Search for the cell housing the specified text and yield its [X, Y] center coordinate. 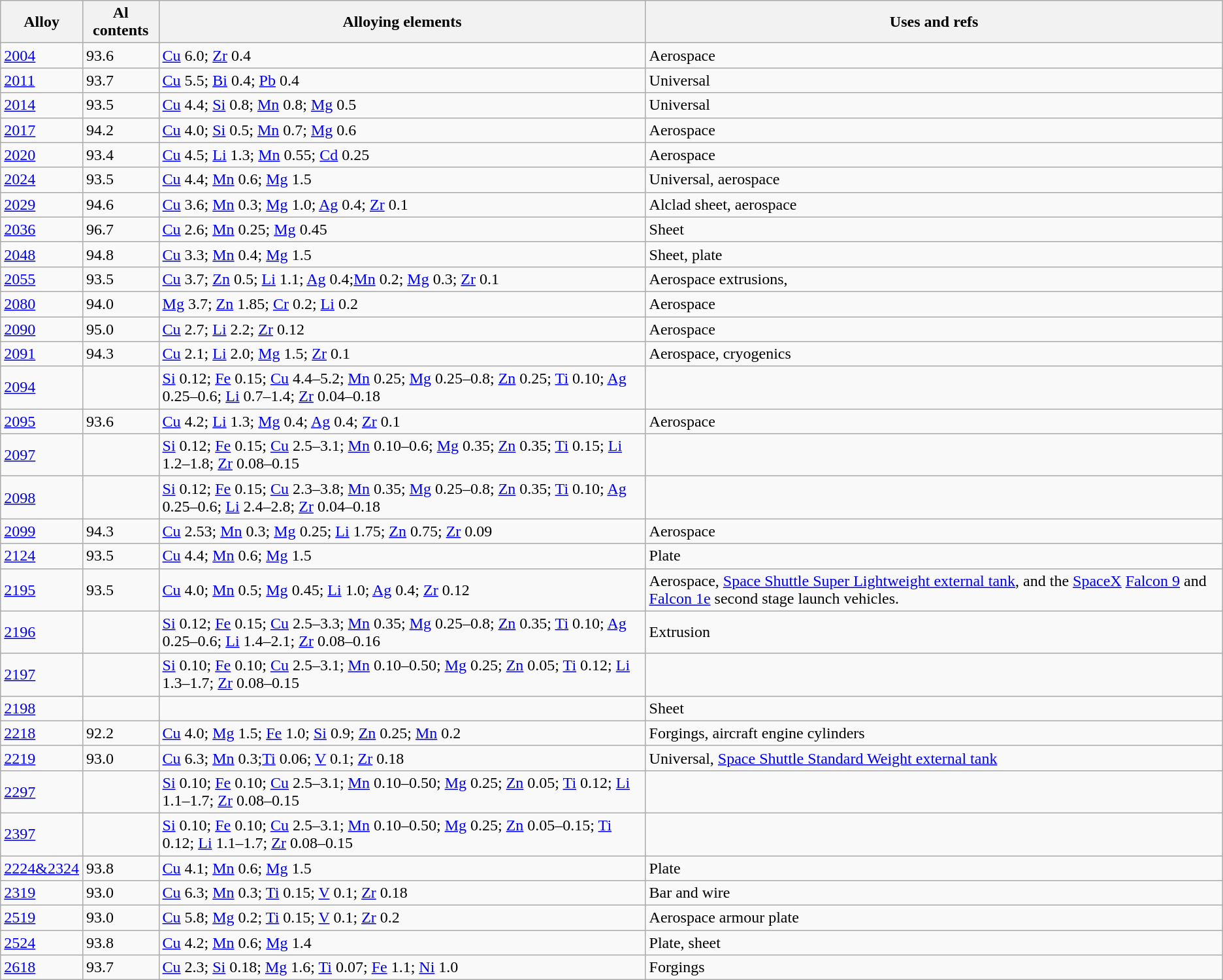
Cu 4.0; Mg 1.5; Fe 1.0; Si 0.9; Zn 0.25; Mn 0.2 [402, 733]
Bar and wire [934, 893]
Universal, aerospace [934, 180]
94.2 [120, 130]
Cu 4.0; Mn 0.5; Mg 0.45; Li 1.0; Ag 0.4; Zr 0.12 [402, 589]
96.7 [120, 229]
2397 [42, 834]
2048 [42, 254]
Al contents [120, 22]
Cu 4.1; Mn 0.6; Mg 1.5 [402, 868]
Cu 4.5; Li 1.3; Mn 0.55; Cd 0.25 [402, 155]
Cu 2.6; Mn 0.25; Mg 0.45 [402, 229]
94.6 [120, 204]
Forgings, aircraft engine cylinders [934, 733]
2196 [42, 632]
94.0 [120, 304]
2099 [42, 531]
Uses and refs [934, 22]
Aerospace extrusions, [934, 279]
2124 [42, 556]
Si 0.12; Fe 0.15; Cu 2.3–3.8; Mn 0.35; Mg 0.25–0.8; Zn 0.35; Ti 0.10; Ag 0.25–0.6; Li 2.4–2.8; Zr 0.04–0.18 [402, 498]
2224&2324 [42, 868]
Si 0.10; Fe 0.10; Cu 2.5–3.1; Mn 0.10–0.50; Mg 0.25; Zn 0.05; Ti 0.12; Li 1.1–1.7; Zr 0.08–0.15 [402, 792]
Extrusion [934, 632]
2098 [42, 498]
Alclad sheet, aerospace [934, 204]
95.0 [120, 329]
2036 [42, 229]
Cu 4.2; Li 1.3; Mg 0.4; Ag 0.4; Zr 0.1 [402, 421]
Si 0.12; Fe 0.15; Cu 2.5–3.1; Mn 0.10–0.6; Mg 0.35; Zn 0.35; Ti 0.15; Li 1.2–1.8; Zr 0.08–0.15 [402, 455]
Cu 4.4; Si 0.8; Mn 0.8; Mg 0.5 [402, 105]
Mg 3.7; Zn 1.85; Cr 0.2; Li 0.2 [402, 304]
Aerospace, cryogenics [934, 354]
Plate, sheet [934, 943]
94.8 [120, 254]
2618 [42, 968]
2091 [42, 354]
2195 [42, 589]
2524 [42, 943]
2090 [42, 329]
Cu 2.1; Li 2.0; Mg 1.5; Zr 0.1 [402, 354]
Cu 5.8; Mg 0.2; Ti 0.15; V 0.1; Zr 0.2 [402, 918]
2197 [42, 674]
Si 0.12; Fe 0.15; Cu 4.4–5.2; Mn 0.25; Mg 0.25–0.8; Zn 0.25; Ti 0.10; Ag 0.25–0.6; Li 0.7–1.4; Zr 0.04–0.18 [402, 388]
Cu 6.3; Mn 0.3; Ti 0.15; V 0.1; Zr 0.18 [402, 893]
2297 [42, 792]
2020 [42, 155]
Cu 4.2; Mn 0.6; Mg 1.4 [402, 943]
Cu 3.7; Zn 0.5; Li 1.1; Ag 0.4;Mn 0.2; Mg 0.3; Zr 0.1 [402, 279]
2024 [42, 180]
2029 [42, 204]
2094 [42, 388]
Si 0.10; Fe 0.10; Cu 2.5–3.1; Mn 0.10–0.50; Mg 0.25; Zn 0.05; Ti 0.12; Li 1.3–1.7; Zr 0.08–0.15 [402, 674]
2095 [42, 421]
2055 [42, 279]
Cu 3.3; Mn 0.4; Mg 1.5 [402, 254]
2198 [42, 708]
2017 [42, 130]
2014 [42, 105]
Universal, Space Shuttle Standard Weight external tank [934, 758]
2011 [42, 80]
2519 [42, 918]
Cu 6.0; Zr 0.4 [402, 56]
Aerospace armour plate [934, 918]
Cu 5.5; Bi 0.4; Pb 0.4 [402, 80]
2319 [42, 893]
Alloying elements [402, 22]
Aerospace, Space Shuttle Super Lightweight external tank, and the SpaceX Falcon 9 and Falcon 1e second stage launch vehicles. [934, 589]
2004 [42, 56]
Cu 2.3; Si 0.18; Mg 1.6; Ti 0.07; Fe 1.1; Ni 1.0 [402, 968]
Cu 2.53; Mn 0.3; Mg 0.25; Li 1.75; Zn 0.75; Zr 0.09 [402, 531]
Cu 3.6; Mn 0.3; Mg 1.0; Ag 0.4; Zr 0.1 [402, 204]
2219 [42, 758]
Si 0.12; Fe 0.15; Cu 2.5–3.3; Mn 0.35; Mg 0.25–0.8; Zn 0.35; Ti 0.10; Ag 0.25–0.6; Li 1.4–2.1; Zr 0.08–0.16 [402, 632]
Si 0.10; Fe 0.10; Cu 2.5–3.1; Mn 0.10–0.50; Mg 0.25; Zn 0.05–0.15; Ti 0.12; Li 1.1–1.7; Zr 0.08–0.15 [402, 834]
Cu 2.7; Li 2.2; Zr 0.12 [402, 329]
92.2 [120, 733]
Alloy [42, 22]
Cu 4.0; Si 0.5; Mn 0.7; Mg 0.6 [402, 130]
Sheet, plate [934, 254]
93.4 [120, 155]
2080 [42, 304]
2097 [42, 455]
2218 [42, 733]
Forgings [934, 968]
Cu 6.3; Mn 0.3;Ti 0.06; V 0.1; Zr 0.18 [402, 758]
